Identify which cell holds the provided text, then report its [X, Y] central coordinate. 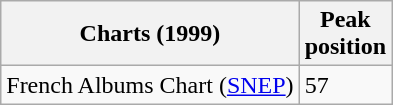
Charts (1999) [150, 34]
Peakposition [345, 34]
French Albums Chart (SNEP) [150, 85]
57 [345, 85]
